Provide the [X, Y] coordinate of the cell's center where the given text is located.  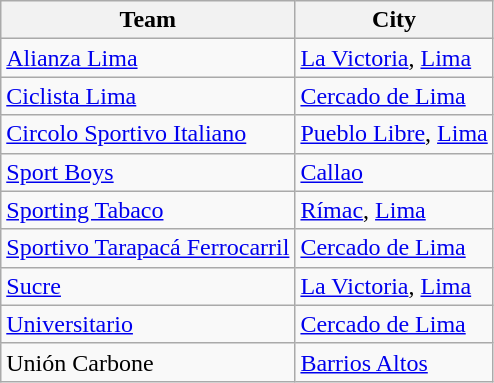
Alianza Lima [148, 58]
Circolo Sportivo Italiano [148, 134]
Pueblo Libre, Lima [394, 134]
Sporting Tabaco [148, 210]
Unión Carbone [148, 362]
Universitario [148, 324]
Sportivo Tarapacá Ferrocarril [148, 248]
Sport Boys [148, 172]
Rímac, Lima [394, 210]
City [394, 20]
Sucre [148, 286]
Team [148, 20]
Ciclista Lima [148, 96]
Barrios Altos [394, 362]
Callao [394, 172]
